Return (x, y) of the center of cell containing provided text 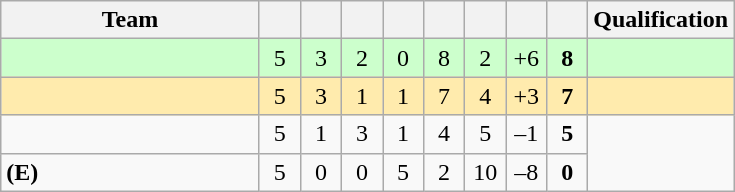
Qualification (661, 20)
+6 (526, 58)
–1 (526, 134)
Team (130, 20)
(E) (130, 172)
–8 (526, 172)
10 (486, 172)
+3 (526, 96)
